For the text-containing cell, return its midpoint in (X, Y) coordinate format. 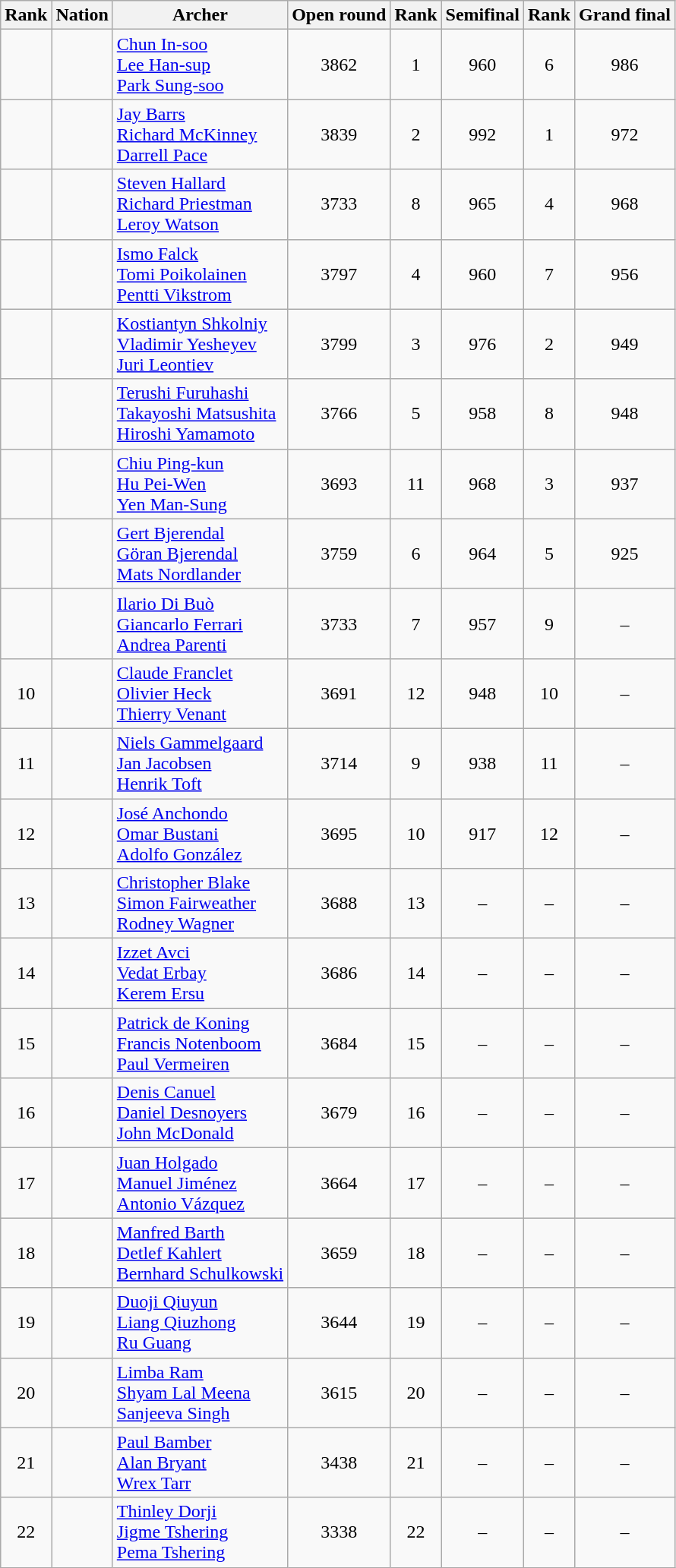
Nation (82, 15)
937 (625, 484)
3766 (339, 414)
Open round (339, 15)
Claude FrancletOlivier HeckThierry Venant (200, 693)
965 (482, 204)
972 (625, 134)
José AnchondoOmar BustaniAdolfo González (200, 834)
3659 (339, 1253)
Juan HolgadoManuel JiménezAntonio Vázquez (200, 1183)
Terushi FuruhashiTakayoshi MatsushitaHiroshi Yamamoto (200, 414)
3438 (339, 1462)
Chiu Ping-kunHu Pei-WenYen Man-Sung (200, 484)
3679 (339, 1113)
Semifinal (482, 15)
3759 (339, 554)
Ilario Di BuòGiancarlo FerrariAndrea Parenti (200, 623)
Gert BjerendalGöran BjerendalMats Nordlander (200, 554)
Christopher BlakeSimon FairweatherRodney Wagner (200, 904)
Kostiantyn ShkolniyVladimir YesheyevJuri Leontiev (200, 344)
Patrick de KoningFrancis NotenboomPaul Vermeiren (200, 1043)
Jay BarrsRichard McKinneyDarrell Pace (200, 134)
958 (482, 414)
Paul BamberAlan BryantWrex Tarr (200, 1462)
Denis CanuelDaniel DesnoyersJohn McDonald (200, 1113)
Grand final (625, 15)
3688 (339, 904)
Niels GammelgaardJan JacobsenHenrik Toft (200, 763)
3797 (339, 274)
3338 (339, 1532)
Duoji QiuyunLiang QiuzhongRu Guang (200, 1323)
3686 (339, 973)
3862 (339, 65)
Chun In-sooLee Han-sup Park Sung-soo (200, 65)
Steven HallardRichard PriestmanLeroy Watson (200, 204)
992 (482, 134)
917 (482, 834)
3714 (339, 763)
3644 (339, 1323)
976 (482, 344)
3695 (339, 834)
3684 (339, 1043)
3615 (339, 1393)
957 (482, 623)
Manfred BarthDetlef KahlertBernhard Schulkowski (200, 1253)
3691 (339, 693)
938 (482, 763)
964 (482, 554)
3664 (339, 1183)
Izzet AvciVedat ErbayKerem Ersu (200, 973)
949 (625, 344)
986 (625, 65)
3799 (339, 344)
3693 (339, 484)
3839 (339, 134)
Limba RamShyam Lal MeenaSanjeeva Singh (200, 1393)
Thinley DorjiJigme TsheringPema Tshering (200, 1532)
956 (625, 274)
Archer (200, 15)
925 (625, 554)
Ismo FalckTomi PoikolainenPentti Vikstrom (200, 274)
